Identify which cell holds the provided text, then report its (X, Y) central coordinate. 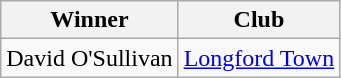
Club (259, 20)
Winner (90, 20)
Longford Town (259, 58)
David O'Sullivan (90, 58)
